Return the (X, Y) coordinate for the center point of the cell that contains the specified text.  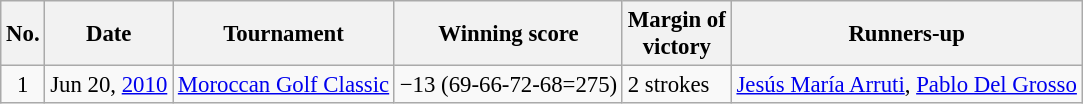
1 (23, 85)
Moroccan Golf Classic (284, 85)
Tournament (284, 34)
No. (23, 34)
Runners-up (906, 34)
2 strokes (676, 85)
−13 (69-66-72-68=275) (508, 85)
Jun 20, 2010 (109, 85)
Margin ofvictory (676, 34)
Winning score (508, 34)
Date (109, 34)
Jesús María Arruti, Pablo Del Grosso (906, 85)
